Identify which cell holds the provided text, then report its (x, y) central coordinate. 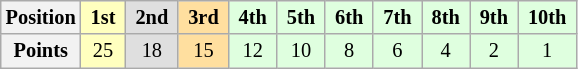
8 (349, 51)
1 (547, 51)
7th (397, 17)
6th (349, 17)
9th (494, 17)
2 (494, 51)
2nd (152, 17)
4 (446, 51)
5th (301, 17)
3rd (203, 17)
25 (104, 51)
4th (253, 17)
8th (446, 17)
15 (203, 51)
1st (104, 17)
Points (41, 51)
18 (152, 51)
10 (301, 51)
10th (547, 17)
6 (397, 51)
12 (253, 51)
Position (41, 17)
